For the text-containing cell, return its midpoint in (X, Y) coordinate format. 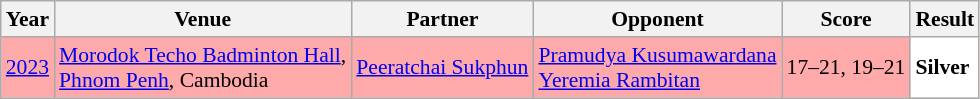
Morodok Techo Badminton Hall,Phnom Penh, Cambodia (202, 68)
Peeratchai Sukphun (442, 68)
Pramudya Kusumawardana Yeremia Rambitan (657, 68)
2023 (28, 68)
Year (28, 19)
Opponent (657, 19)
Venue (202, 19)
Partner (442, 19)
17–21, 19–21 (846, 68)
Result (944, 19)
Silver (944, 68)
Score (846, 19)
